Search for the cell housing the specified text and yield its [X, Y] center coordinate. 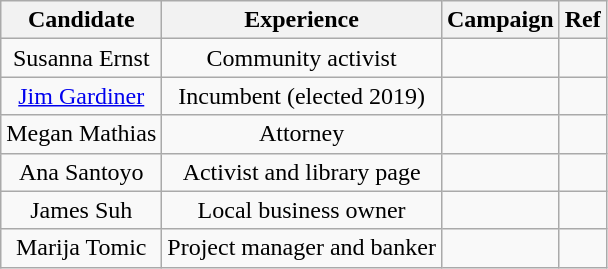
Marija Tomic [82, 248]
James Suh [82, 210]
Project manager and banker [302, 248]
Community activist [302, 58]
Campaign [500, 20]
Susanna Ernst [82, 58]
Jim Gardiner [82, 96]
Incumbent (elected 2019) [302, 96]
Experience [302, 20]
Megan Mathias [82, 134]
Ref [582, 20]
Activist and library page [302, 172]
Ana Santoyo [82, 172]
Candidate [82, 20]
Local business owner [302, 210]
Attorney [302, 134]
